Identify which cell holds the provided text, then report its (X, Y) central coordinate. 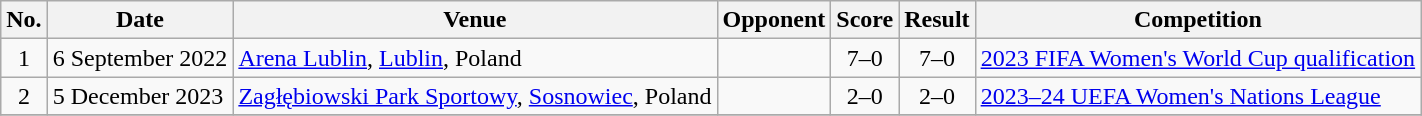
Date (140, 20)
2023–24 UEFA Women's Nations League (1198, 96)
Zagłębiowski Park Sportowy, Sosnowiec, Poland (475, 96)
Result (937, 20)
Arena Lublin, Lublin, Poland (475, 58)
Competition (1198, 20)
Opponent (774, 20)
5 December 2023 (140, 96)
2023 FIFA Women's World Cup qualification (1198, 58)
Venue (475, 20)
2 (24, 96)
No. (24, 20)
1 (24, 58)
Score (865, 20)
6 September 2022 (140, 58)
